Pinpoint the cell where the given text exists, returning its (x, y) midpoint coordinate. 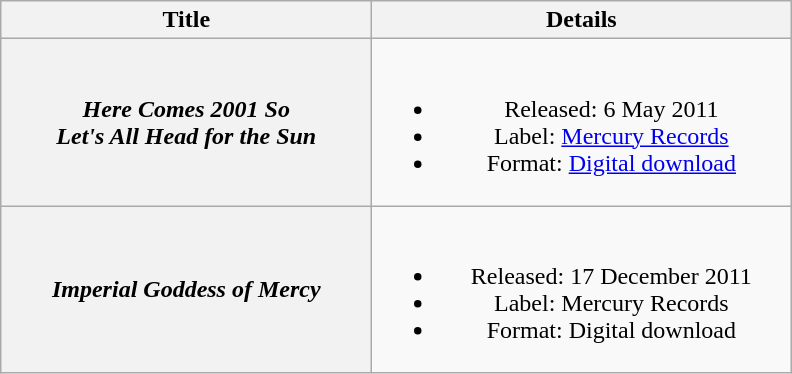
Details (582, 20)
Title (186, 20)
Imperial Goddess of Mercy (186, 290)
Released: 17 December 2011Label: Mercury RecordsFormat: Digital download (582, 290)
Released: 6 May 2011Label: Mercury RecordsFormat: Digital download (582, 122)
Here Comes 2001 SoLet's All Head for the Sun (186, 122)
